Detect which cell encompasses the target text, then output its [x, y] center coordinate. 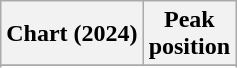
Chart (2024) [72, 34]
Peakposition [189, 34]
